Pinpoint the cell where the given text exists, returning its [X, Y] midpoint coordinate. 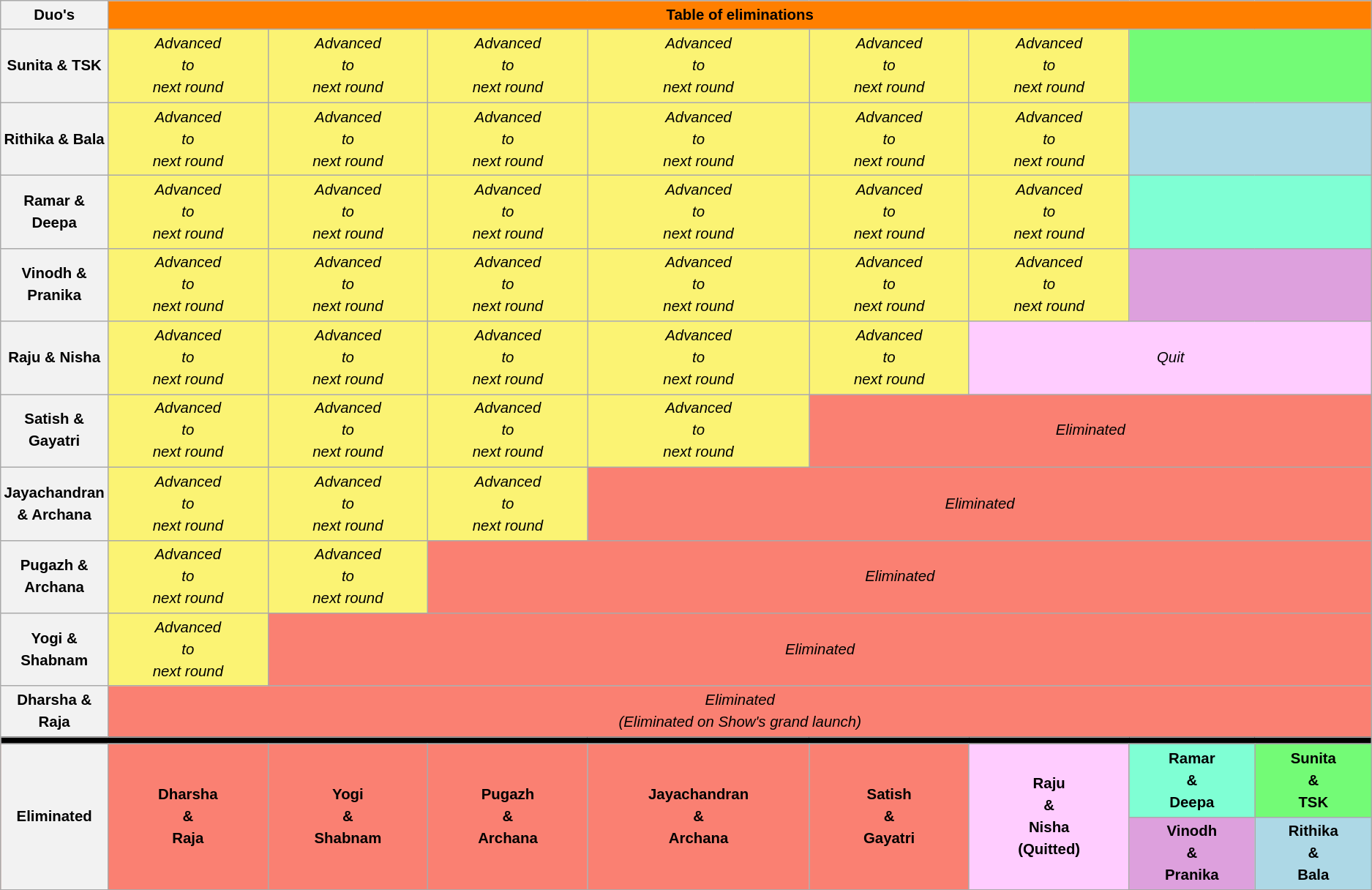
Sunita & TSK [54, 66]
Vinodh & Pranika [54, 285]
Rithika & Bala [54, 139]
Satish &Gayatri [890, 817]
Vinodh &Pranika [1192, 853]
Table of eliminations [741, 15]
Eliminated(Eliminated on Show's grand launch) [741, 711]
Duo's [54, 15]
Ramar & Deepa [54, 212]
Satish & Gayatri [54, 430]
Quit [1170, 358]
Sunita &TSK [1313, 780]
Raju & Nisha [54, 358]
Raju &Nisha(Quitted) [1049, 817]
Ramar &Deepa [1192, 780]
Rithika &Bala [1313, 853]
